Output the (x, y) coordinate of the center of the cell containing the given text.  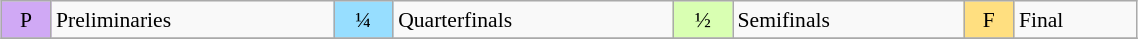
F (989, 20)
P (26, 20)
Preliminaries (192, 20)
Quarterfinals (533, 20)
½ (702, 20)
Final (1076, 20)
¼ (364, 20)
Semifinals (848, 20)
